Output the [X, Y] coordinate of the center of the cell containing the given text.  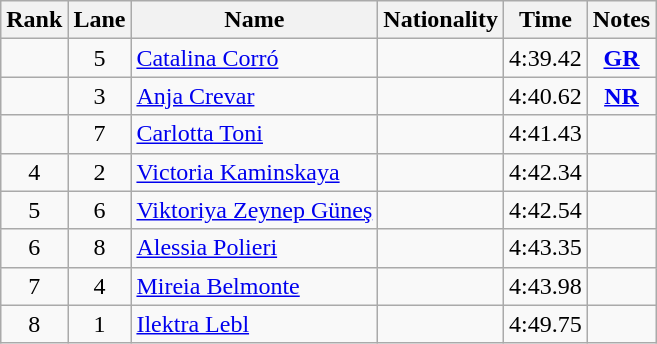
4:40.62 [546, 96]
Nationality [441, 20]
4:39.42 [546, 58]
Victoria Kaminskaya [254, 172]
GR [621, 58]
Catalina Corró [254, 58]
3 [100, 96]
Alessia Polieri [254, 248]
1 [100, 324]
Viktoriya Zeynep Güneş [254, 210]
4:43.98 [546, 286]
Time [546, 20]
NR [621, 96]
4:42.34 [546, 172]
4:42.54 [546, 210]
Lane [100, 20]
Carlotta Toni [254, 134]
Name [254, 20]
4:43.35 [546, 248]
Rank [34, 20]
2 [100, 172]
4:49.75 [546, 324]
Ilektra Lebl [254, 324]
Anja Crevar [254, 96]
4:41.43 [546, 134]
Notes [621, 20]
Mireia Belmonte [254, 286]
